Locate the cell with the specified text and output its (X, Y) center coordinate. 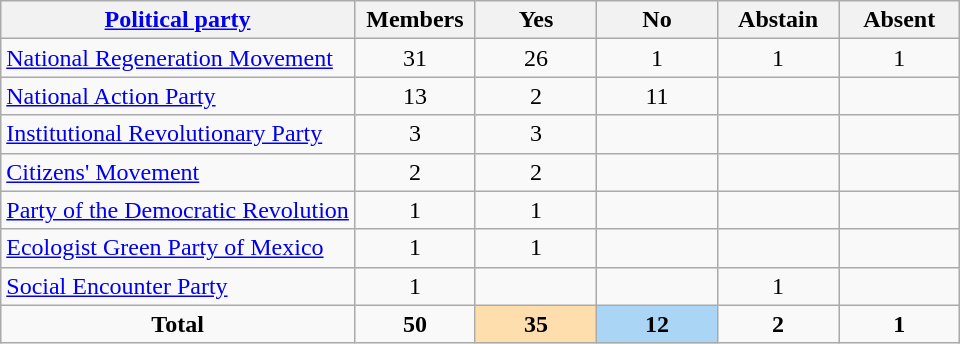
Party of the Democratic Revolution (178, 210)
31 (414, 58)
Political party (178, 20)
Absent (900, 20)
12 (658, 324)
Total (178, 324)
13 (414, 96)
Yes (536, 20)
Citizens' Movement (178, 172)
Social Encounter Party (178, 286)
Members (414, 20)
50 (414, 324)
Abstain (778, 20)
Ecologist Green Party of Mexico (178, 248)
No (658, 20)
National Regeneration Movement (178, 58)
National Action Party (178, 96)
Institutional Revolutionary Party (178, 134)
11 (658, 96)
26 (536, 58)
35 (536, 324)
